Scan for the cell matching the given text and deliver its (X, Y) coordinate at center. 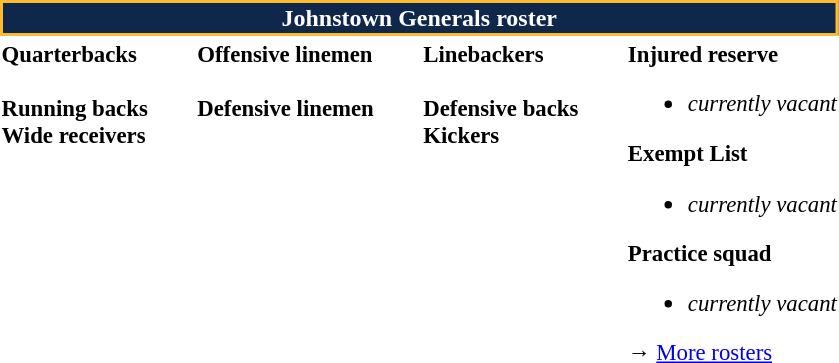
Johnstown Generals roster (419, 18)
